Locate the cell with the specified text and output its [x, y] center coordinate. 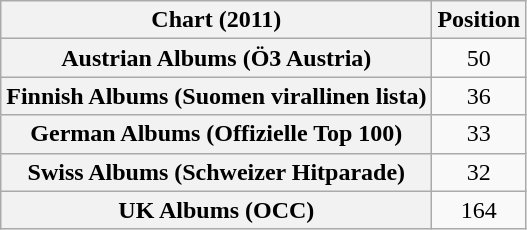
German Albums (Offizielle Top 100) [216, 134]
33 [479, 134]
36 [479, 96]
Swiss Albums (Schweizer Hitparade) [216, 172]
UK Albums (OCC) [216, 210]
50 [479, 58]
32 [479, 172]
Austrian Albums (Ö3 Austria) [216, 58]
Chart (2011) [216, 20]
Finnish Albums (Suomen virallinen lista) [216, 96]
Position [479, 20]
164 [479, 210]
